Pinpoint the cell where the given text exists, returning its [X, Y] midpoint coordinate. 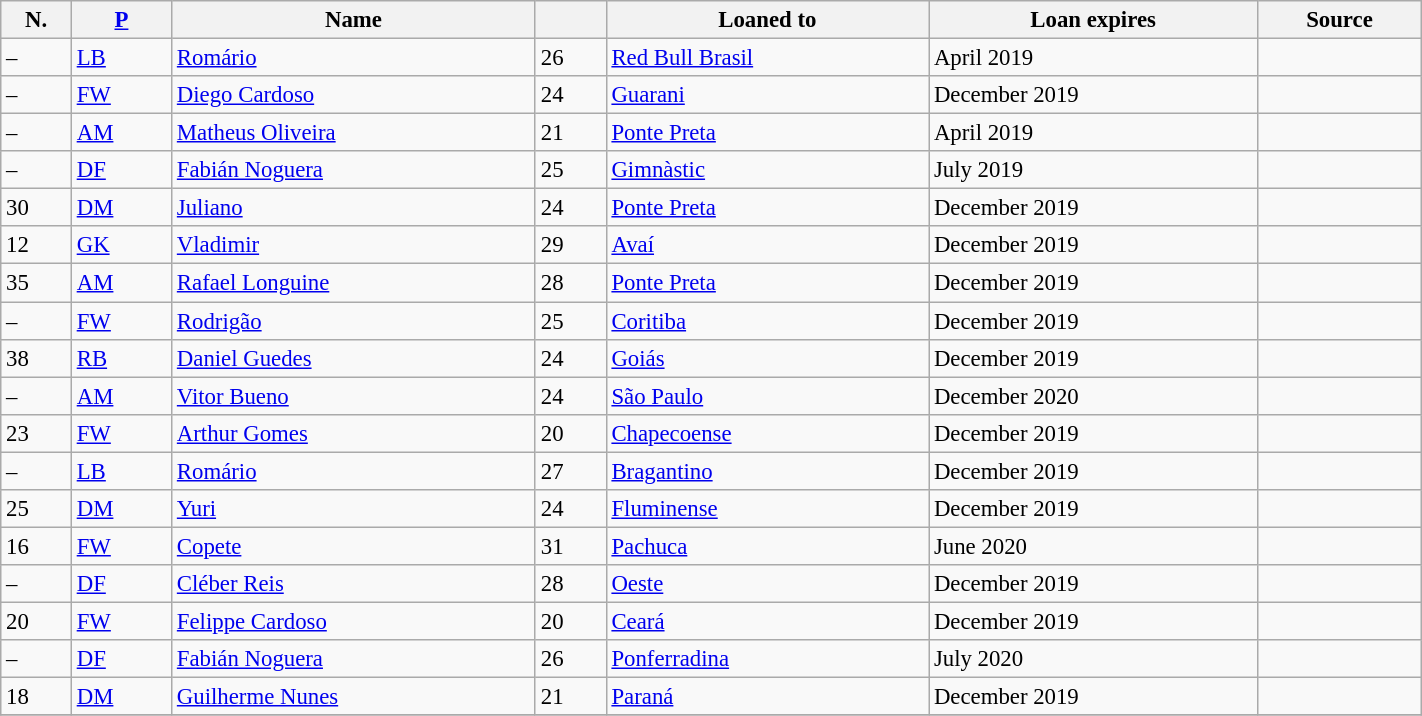
18 [36, 697]
Ponferradina [767, 659]
Avaí [767, 245]
Daniel Guedes [354, 358]
Oeste [767, 584]
Guarani [767, 95]
Juliano [354, 208]
Matheus Oliveira [354, 133]
Loan expires [1094, 20]
Goiás [767, 358]
July 2019 [1094, 170]
Ceará [767, 621]
December 2020 [1094, 396]
12 [36, 245]
Arthur Gomes [354, 433]
GK [121, 245]
29 [570, 245]
Chapecoense [767, 433]
Vitor Bueno [354, 396]
23 [36, 433]
Coritiba [767, 321]
Yuri [354, 509]
Loaned to [767, 20]
Guilherme Nunes [354, 697]
São Paulo [767, 396]
16 [36, 546]
31 [570, 546]
30 [36, 208]
N. [36, 20]
Felippe Cardoso [354, 621]
Gimnàstic [767, 170]
Source [1340, 20]
27 [570, 471]
Diego Cardoso [354, 95]
Copete [354, 546]
July 2020 [1094, 659]
P [121, 20]
Fluminense [767, 509]
Vladimir [354, 245]
Cléber Reis [354, 584]
June 2020 [1094, 546]
38 [36, 358]
Pachuca [767, 546]
Rafael Longuine [354, 283]
RB [121, 358]
Paraná [767, 697]
Red Bull Brasil [767, 58]
35 [36, 283]
Rodrigão [354, 321]
Bragantino [767, 471]
Name [354, 20]
